Search for the cell housing the specified text and yield its [x, y] center coordinate. 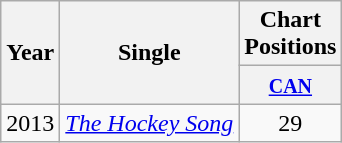
Chart Positions [290, 34]
Single [150, 52]
29 [290, 123]
The Hockey Song [150, 123]
2013 [30, 123]
Year [30, 52]
CAN [290, 85]
